Search for the cell housing the specified text and yield its (x, y) center coordinate. 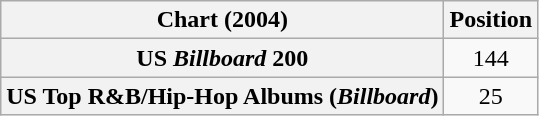
144 (491, 58)
US Billboard 200 (222, 58)
US Top R&B/Hip-Hop Albums (Billboard) (222, 96)
Position (491, 20)
Chart (2004) (222, 20)
25 (491, 96)
